Return (X, Y) of the center of cell containing provided text 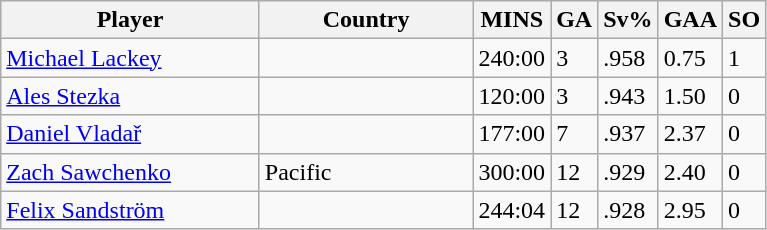
244:04 (512, 210)
2.37 (690, 134)
.928 (628, 210)
177:00 (512, 134)
1.50 (690, 96)
SO (744, 20)
MINS (512, 20)
1 (744, 58)
.937 (628, 134)
Daniel Vladař (130, 134)
240:00 (512, 58)
Michael Lackey (130, 58)
2.95 (690, 210)
Ales Stezka (130, 96)
.929 (628, 172)
0.75 (690, 58)
7 (574, 134)
Country (366, 20)
Zach Sawchenko (130, 172)
Pacific (366, 172)
.943 (628, 96)
Player (130, 20)
300:00 (512, 172)
120:00 (512, 96)
GAA (690, 20)
Felix Sandström (130, 210)
GA (574, 20)
2.40 (690, 172)
.958 (628, 58)
Sv% (628, 20)
